Pinpoint the cell where the given text exists, returning its (x, y) midpoint coordinate. 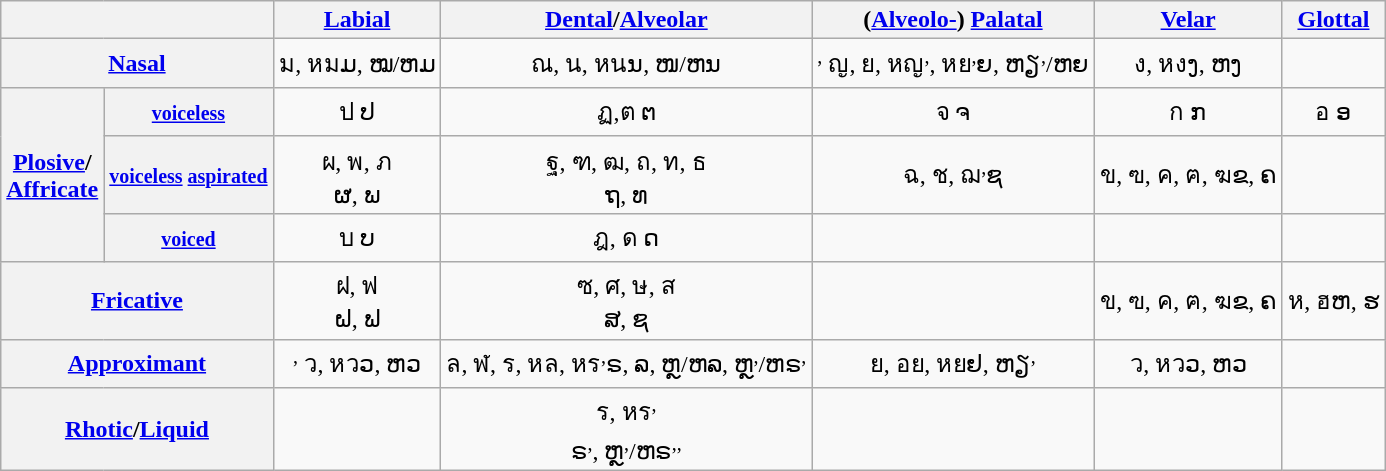
อ ອ (1334, 112)
Labial (357, 20)
Velar (1188, 20)
voiceless (188, 112)
ฎ, ด ດ (626, 238)
voiced (188, 238)
(Alveolo-) Palatal (953, 20)
ง, หงງ, ຫງ (1188, 64)
ม, หมມ, ໝ/ຫມ (357, 64)
Approximant (137, 364)
ฏ,ต ຕ (626, 112)
ร, หร,ຣ,, ຫຼ,/ຫຣ,, (626, 430)
Dental/Alveolar (626, 20)
ก ກ (1188, 112)
ป ປ (357, 112)
Plosive/Affricate (52, 175)
ฐ, ฑ, ฒ, ถ, ท, ธຖ, ທ (626, 174)
จ ຈ (953, 112)
, ว, หวວ, ຫວ (357, 364)
ซ, ศ, ษ, สສ, ຊ (626, 300)
ฝ, ฟຝ, ຟ (357, 300)
ฉ, ช, ฌ,ຊ (953, 174)
Glottal (1334, 20)
voiceless aspirated (188, 174)
ผ, พ, ภຜ, ພ (357, 174)
ว, หวວ, ຫວ (1188, 364)
Rhotic/Liquid (137, 430)
Nasal (137, 64)
ล, ฬ, ร, หล, หร,ຣ, ລ, ຫຼ/ຫລ, ຫຼ,/ຫຣ, (626, 364)
Fricative (137, 300)
บ ບ (357, 238)
, ญ, ย, หญ,, หย,ຍ, ຫຽ,/ຫຍ (953, 64)
ณ, น, หนນ, ໜ/ຫນ (626, 64)
ห, ฮຫ, ຮ (1334, 300)
ย, อย, หยຢ, ຫຽ, (953, 364)
